Return the [X, Y] coordinate for the center point of the cell that contains the specified text.  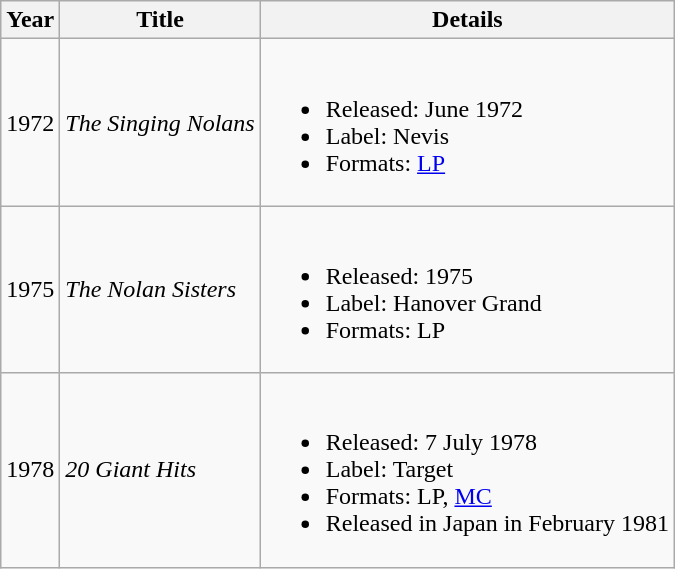
20 Giant Hits [160, 470]
Released: 1975Label: Hanover GrandFormats: LP [467, 290]
The Singing Nolans [160, 122]
Year [30, 20]
Released: June 1972Label: NevisFormats: LP [467, 122]
1978 [30, 470]
Title [160, 20]
Released: 7 July 1978Label: TargetFormats: LP, MCReleased in Japan in February 1981 [467, 470]
The Nolan Sisters [160, 290]
1972 [30, 122]
1975 [30, 290]
Details [467, 20]
